Extract the (x, y) coordinate from the center of the cell holding the provided text.  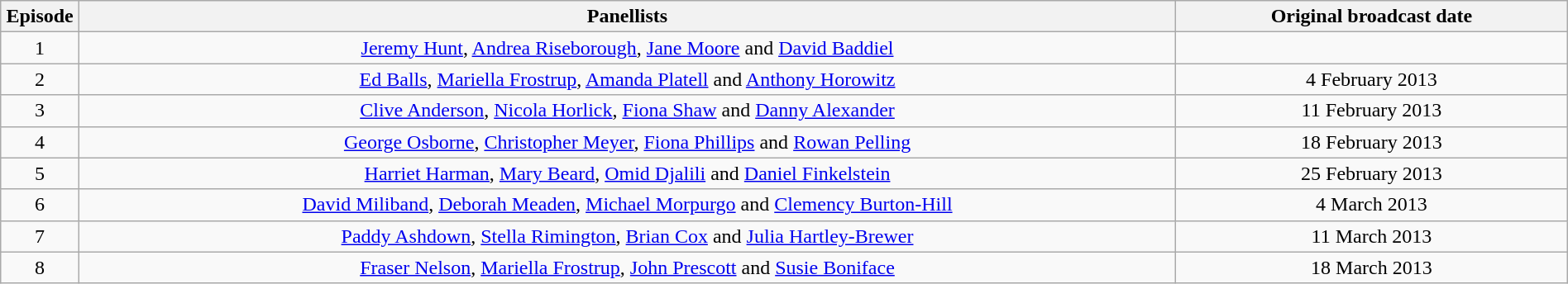
25 February 2013 (1372, 173)
11 February 2013 (1372, 111)
David Miliband, Deborah Meaden, Michael Morpurgo and Clemency Burton-Hill (627, 205)
George Osborne, Christopher Meyer, Fiona Phillips and Rowan Pelling (627, 142)
4 February 2013 (1372, 79)
11 March 2013 (1372, 236)
18 March 2013 (1372, 267)
Ed Balls, Mariella Frostrup, Amanda Platell and Anthony Horowitz (627, 79)
Jeremy Hunt, Andrea Riseborough, Jane Moore and David Baddiel (627, 48)
Fraser Nelson, Mariella Frostrup, John Prescott and Susie Boniface (627, 267)
8 (40, 267)
6 (40, 205)
Clive Anderson, Nicola Horlick, Fiona Shaw and Danny Alexander (627, 111)
Original broadcast date (1372, 17)
Harriet Harman, Mary Beard, Omid Djalili and Daniel Finkelstein (627, 173)
1 (40, 48)
18 February 2013 (1372, 142)
3 (40, 111)
4 March 2013 (1372, 205)
Episode (40, 17)
7 (40, 236)
4 (40, 142)
Panellists (627, 17)
2 (40, 79)
Paddy Ashdown, Stella Rimington, Brian Cox and Julia Hartley-Brewer (627, 236)
5 (40, 173)
